Provide the (x, y) coordinate of the cell's center where the given text is located.  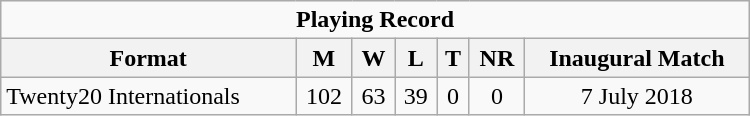
39 (416, 96)
L (416, 58)
W (373, 58)
63 (373, 96)
Playing Record (375, 20)
NR (496, 58)
T (454, 58)
Inaugural Match (636, 58)
M (324, 58)
7 July 2018 (636, 96)
102 (324, 96)
Twenty20 Internationals (148, 96)
Format (148, 58)
